Provide the (X, Y) coordinate of the cell's center where the given text is located.  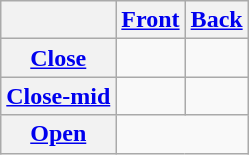
Open (58, 134)
Close (58, 58)
Back (216, 20)
Close-mid (58, 96)
Front (150, 20)
